Provide the (x, y) coordinate of the cell's center where the given text is located.  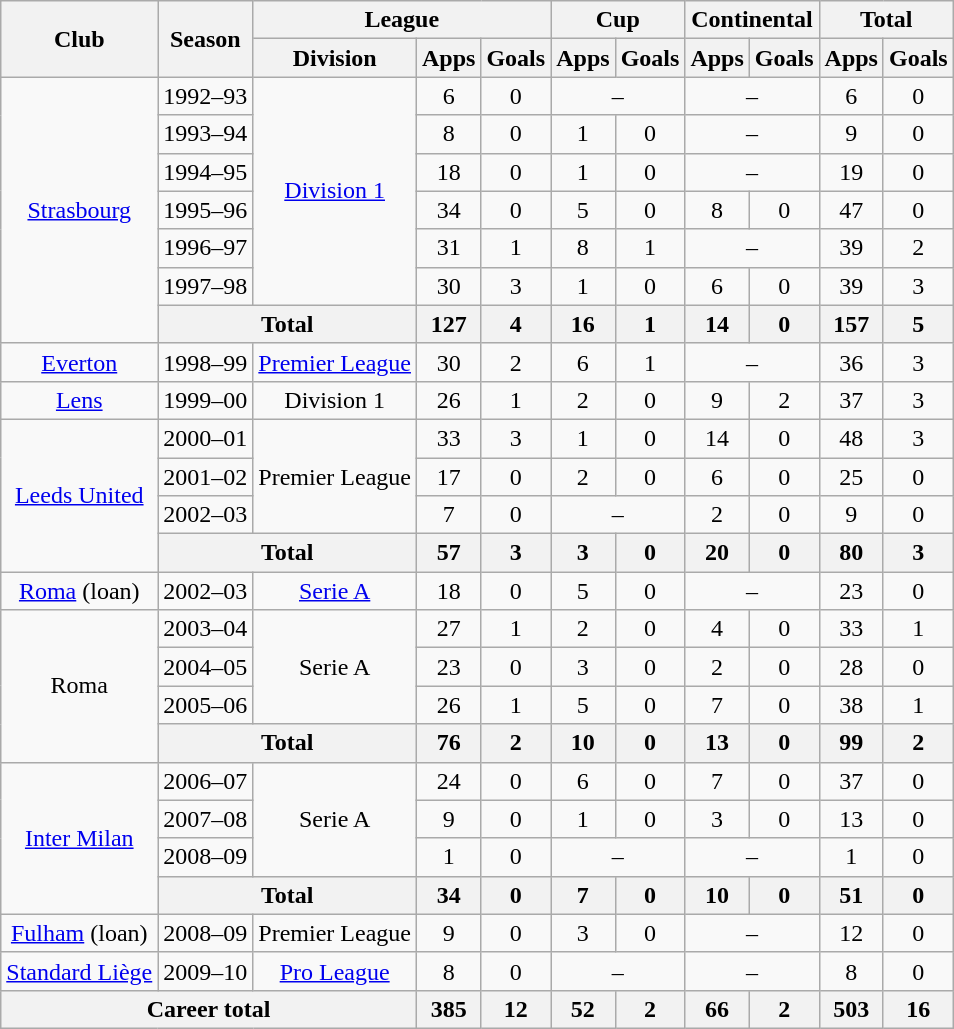
Cup (618, 20)
Lens (80, 400)
66 (717, 1009)
2009–10 (206, 971)
Strasbourg (80, 210)
20 (717, 553)
24 (448, 781)
31 (448, 248)
25 (851, 477)
51 (851, 895)
Leeds United (80, 495)
2006–07 (206, 781)
2001–02 (206, 477)
1993–94 (206, 134)
Pro League (335, 971)
47 (851, 210)
1992–93 (206, 96)
2007–08 (206, 819)
1998–99 (206, 362)
503 (851, 1009)
27 (448, 629)
Career total (209, 1009)
2000–01 (206, 438)
Season (206, 39)
36 (851, 362)
1999–00 (206, 400)
2003–04 (206, 629)
385 (448, 1009)
76 (448, 743)
28 (851, 667)
Standard Liège (80, 971)
19 (851, 172)
1995–96 (206, 210)
157 (851, 324)
57 (448, 553)
48 (851, 438)
52 (583, 1009)
Club (80, 39)
80 (851, 553)
Inter Milan (80, 838)
Fulham (loan) (80, 933)
38 (851, 705)
2005–06 (206, 705)
Roma (loan) (80, 591)
Roma (80, 686)
1997–98 (206, 286)
127 (448, 324)
Division (335, 58)
17 (448, 477)
Everton (80, 362)
1996–97 (206, 248)
99 (851, 743)
2004–05 (206, 667)
Continental (752, 20)
League (402, 20)
1994–95 (206, 172)
